Determine the (X, Y) coordinate at the center of the cell enclosing the given text.  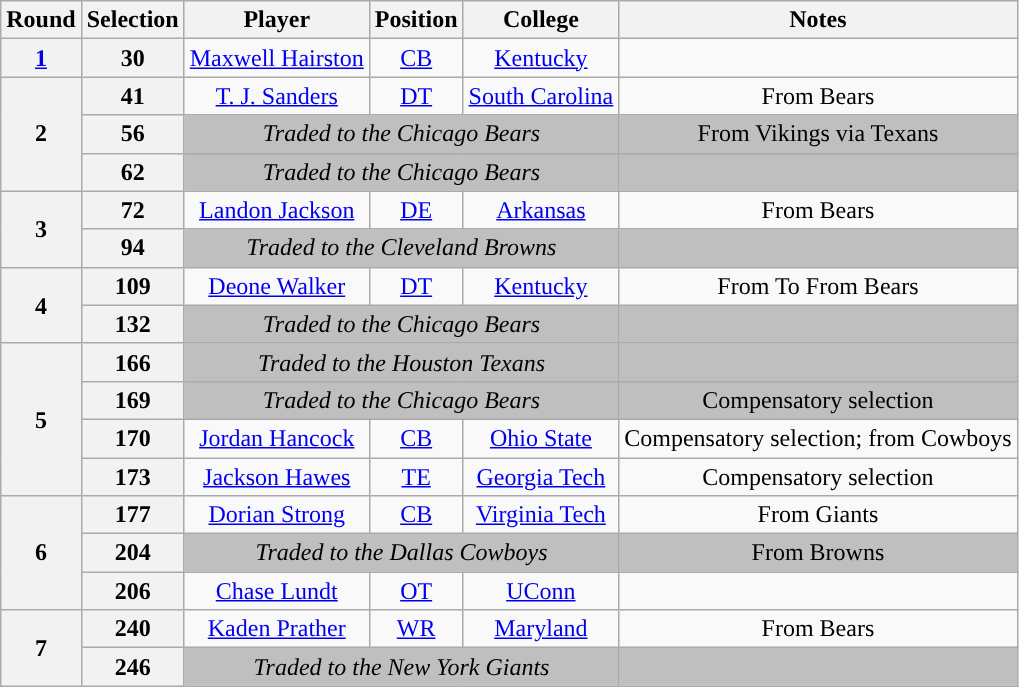
Player (276, 20)
177 (132, 515)
Selection (132, 20)
7 (41, 648)
Georgia Tech (541, 477)
Traded to the Houston Texans (402, 362)
Kaden Prather (276, 629)
204 (132, 553)
From Browns (818, 553)
College (541, 20)
Traded to the Dallas Cowboys (402, 553)
T. J. Sanders (276, 96)
109 (132, 286)
206 (132, 591)
169 (132, 400)
From Giants (818, 515)
Jordan Hancock (276, 438)
56 (132, 134)
Ohio State (541, 438)
From To From Bears (818, 286)
Jackson Hawes (276, 477)
Chase Lundt (276, 591)
Traded to the New York Giants (402, 667)
240 (132, 629)
94 (132, 248)
Maryland (541, 629)
Position (416, 20)
DE (416, 210)
6 (41, 553)
WR (416, 629)
TE (416, 477)
1 (41, 58)
Notes (818, 20)
Traded to the Cleveland Browns (402, 248)
132 (132, 324)
5 (41, 419)
72 (132, 210)
Dorian Strong (276, 515)
4 (41, 305)
246 (132, 667)
South Carolina (541, 96)
Arkansas (541, 210)
Landon Jackson (276, 210)
Virginia Tech (541, 515)
166 (132, 362)
3 (41, 229)
30 (132, 58)
Deone Walker (276, 286)
170 (132, 438)
Compensatory selection; from Cowboys (818, 438)
From Vikings via Texans (818, 134)
62 (132, 172)
41 (132, 96)
Maxwell Hairston (276, 58)
OT (416, 591)
173 (132, 477)
2 (41, 134)
Round (41, 20)
UConn (541, 591)
